Pinpoint the cell where the given text exists, returning its [x, y] midpoint coordinate. 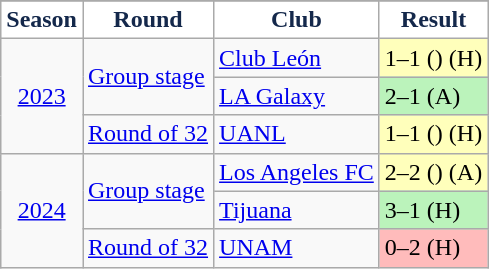
UNAM [297, 248]
Club [297, 20]
LA Galaxy [297, 96]
3–1 (H) [433, 210]
Season [42, 20]
2–1 (A) [433, 96]
Los Angeles FC [297, 172]
UANL [297, 134]
Round [148, 20]
0–2 (H) [433, 248]
Club León [297, 58]
Result [433, 20]
2024 [42, 210]
2–2 () (A) [433, 172]
2023 [42, 96]
Tijuana [297, 210]
